Detect which cell encompasses the target text, then output its [X, Y] center coordinate. 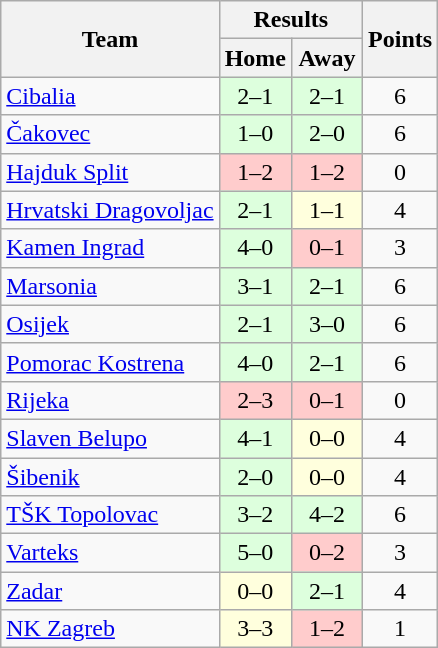
0–2 [326, 553]
Zadar [110, 591]
TŠK Topolovac [110, 515]
1–0 [255, 134]
1 [400, 629]
Pomorac Kostrena [110, 362]
3–0 [326, 324]
Results [290, 20]
Kamen Ingrad [110, 248]
3–1 [255, 286]
1–1 [326, 210]
Rijeka [110, 400]
Home [255, 58]
NK Zagreb [110, 629]
2–3 [255, 400]
Varteks [110, 553]
3–3 [255, 629]
4–1 [255, 438]
4–2 [326, 515]
Cibalia [110, 96]
Osijek [110, 324]
Hajduk Split [110, 172]
Čakovec [110, 134]
5–0 [255, 553]
Slaven Belupo [110, 438]
Hrvatski Dragovoljac [110, 210]
Team [110, 39]
Away [326, 58]
Marsonia [110, 286]
3–2 [255, 515]
Šibenik [110, 477]
Points [400, 39]
